Scan for the cell matching the given text and deliver its [X, Y] coordinate at center. 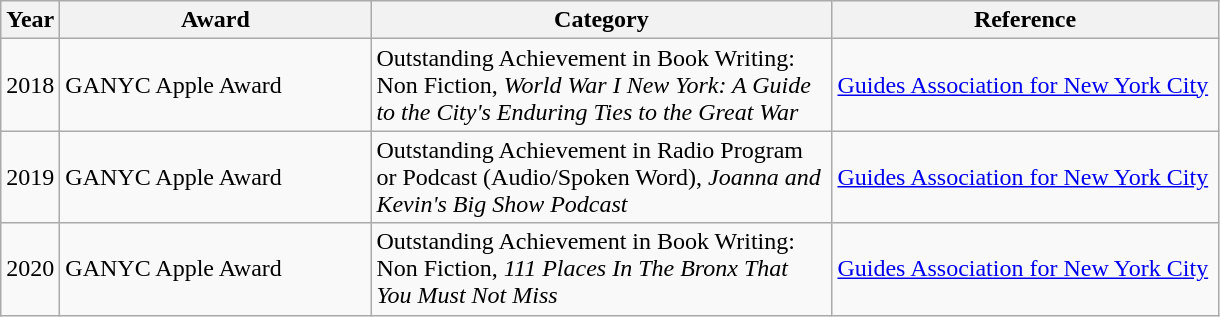
Outstanding Achievement in Book Writing: Non Fiction, 111 Places In The Bronx That You Must Not Miss [602, 269]
Outstanding Achievement in Radio Program or Podcast (Audio/Spoken Word), Joanna and Kevin's Big Show Podcast [602, 177]
Year [30, 20]
2019 [30, 177]
Award [216, 20]
2018 [30, 85]
Outstanding Achievement in Book Writing: Non Fiction, World War I New York: A Guide to the City's Enduring Ties to the Great War [602, 85]
Category [602, 20]
2020 [30, 269]
Reference [1025, 20]
